Extract the [X, Y] coordinate from the center of the cell holding the provided text.  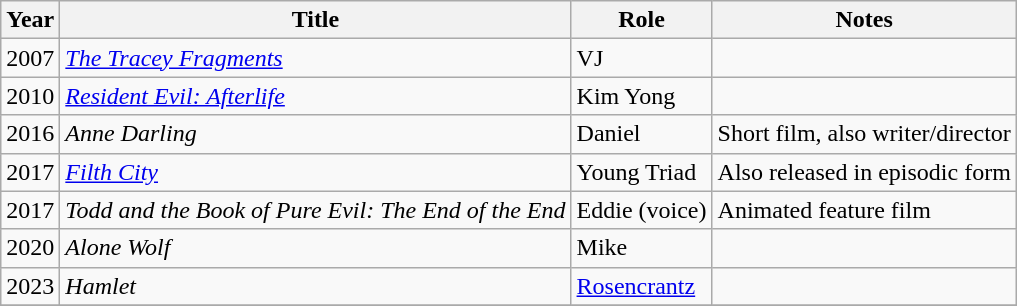
Notes [864, 20]
Short film, also writer/director [864, 134]
Young Triad [642, 172]
Eddie (voice) [642, 210]
Also released in episodic form [864, 172]
Anne Darling [316, 134]
Animated feature film [864, 210]
Hamlet [316, 286]
Todd and the Book of Pure Evil: The End of the End [316, 210]
VJ [642, 58]
Title [316, 20]
Year [30, 20]
Role [642, 20]
Alone Wolf [316, 248]
Filth City [316, 172]
2020 [30, 248]
2010 [30, 96]
Rosencrantz [642, 286]
Kim Yong [642, 96]
2016 [30, 134]
2023 [30, 286]
Daniel [642, 134]
The Tracey Fragments [316, 58]
2007 [30, 58]
Resident Evil: Afterlife [316, 96]
Mike [642, 248]
